Determine the (X, Y) coordinate at the center of the cell enclosing the given text.  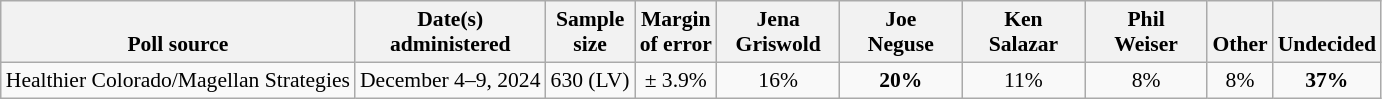
JenaGriswold (778, 32)
Undecided (1327, 32)
630 (LV) (590, 80)
16% (778, 80)
20% (900, 80)
Other (1240, 32)
Healthier Colorado/Magellan Strategies (178, 80)
JoeNeguse (900, 32)
Poll source (178, 32)
Marginof error (676, 32)
± 3.9% (676, 80)
December 4–9, 2024 (450, 80)
Date(s)administered (450, 32)
37% (1327, 80)
11% (1024, 80)
Samplesize (590, 32)
KenSalazar (1024, 32)
PhilWeiser (1146, 32)
